Locate the cell with the specified text and output its (x, y) center coordinate. 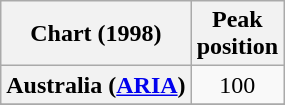
Australia (ARIA) (96, 85)
Chart (1998) (96, 34)
Peakposition (237, 34)
100 (237, 85)
